Return (x, y) of the center of cell containing provided text 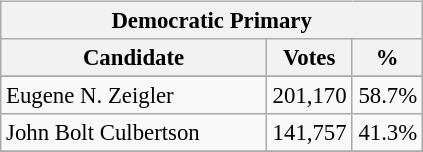
141,757 (309, 133)
201,170 (309, 96)
Candidate (134, 58)
Eugene N. Zeigler (134, 96)
Votes (309, 58)
John Bolt Culbertson (134, 133)
41.3% (388, 133)
58.7% (388, 96)
% (388, 58)
Democratic Primary (212, 21)
